Return the (x, y) coordinate for the center point of the cell that contains the specified text.  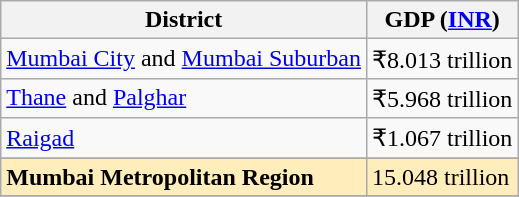
District (184, 20)
Mumbai Metropolitan Region (184, 177)
GDP (INR) (442, 20)
₹8.013 trillion (442, 59)
₹1.067 trillion (442, 138)
Mumbai City and Mumbai Suburban (184, 59)
Raigad (184, 138)
Thane and Palghar (184, 98)
15.048 trillion (442, 177)
₹5.968 trillion (442, 98)
